Output the [x, y] coordinate of the center of the cell containing the given text.  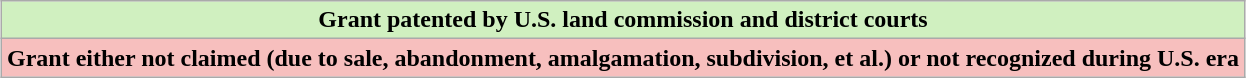
Grant either not claimed (due to sale, abandonment, amalgamation, subdivision, et al.) or not recognized during U.S. era [622, 58]
Grant patented by U.S. land commission and district courts [622, 20]
